Find where the given text appears and provide that cell's center as (x, y) coordinate. 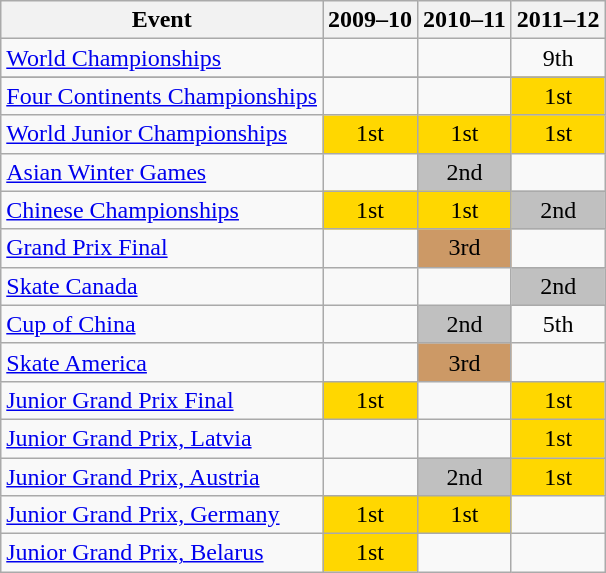
2009–10 (370, 20)
Junior Grand Prix Final (162, 400)
Junior Grand Prix, Germany (162, 515)
Junior Grand Prix, Belarus (162, 553)
Skate Canada (162, 286)
Event (162, 20)
Four Continents Championships (162, 96)
Grand Prix Final (162, 248)
5th (558, 324)
Junior Grand Prix, Latvia (162, 438)
Skate America (162, 362)
Chinese Championships (162, 210)
Junior Grand Prix, Austria (162, 477)
Cup of China (162, 324)
2010–11 (465, 20)
9th (558, 58)
2011–12 (558, 20)
Asian Winter Games (162, 172)
World Championships (162, 58)
World Junior Championships (162, 134)
